Find where the given text appears and provide that cell's center as (x, y) coordinate. 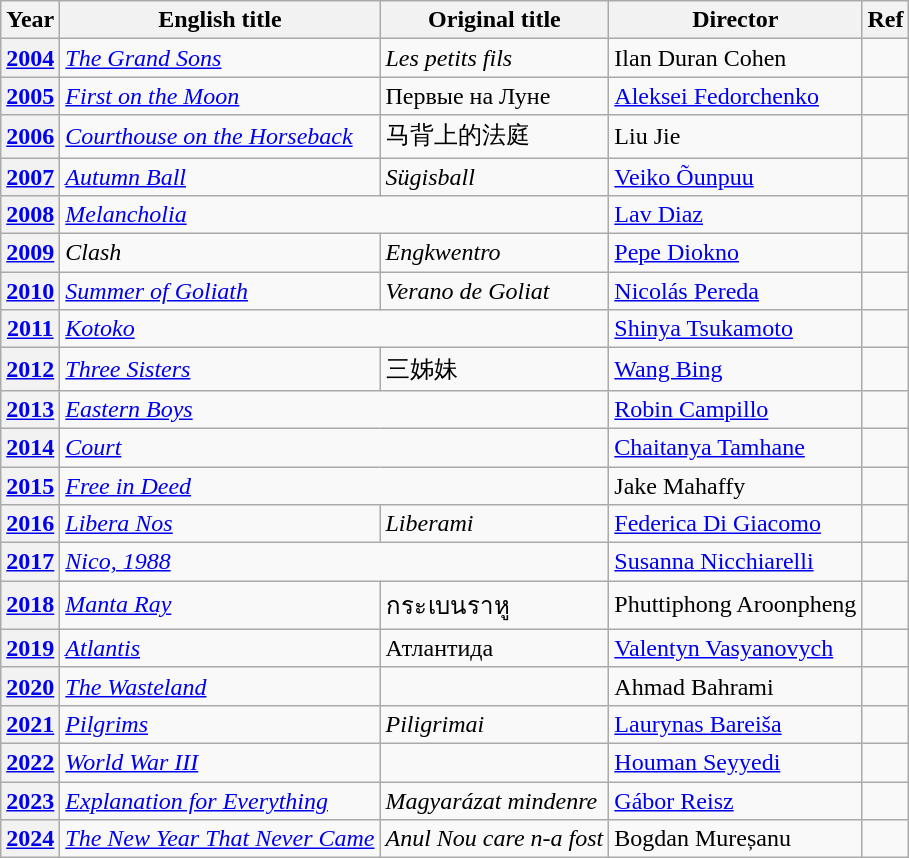
Houman Seyyedi (736, 762)
Sügisball (494, 177)
The Wasteland (220, 686)
2010 (30, 291)
2024 (30, 839)
Original title (494, 20)
Libera Nos (220, 524)
Liu Jie (736, 136)
Veiko Õunpuu (736, 177)
2011 (30, 329)
2014 (30, 447)
Explanation for Everything (220, 801)
2017 (30, 562)
Anul Nou care n-a fost (494, 839)
Атлантида (494, 648)
Manta Ray (220, 606)
2016 (30, 524)
Wang Bing (736, 370)
Atlantis (220, 648)
2019 (30, 648)
Laurynas Bareiša (736, 724)
Ahmad Bahrami (736, 686)
Liberami (494, 524)
Shinya Tsukamoto (736, 329)
Pilgrims (220, 724)
The New Year That Never Came (220, 839)
Les petits fils (494, 58)
Chaitanya Tamhane (736, 447)
Ilan Duran Cohen (736, 58)
Year (30, 20)
Lav Diaz (736, 215)
Engkwentro (494, 253)
Courthouse on the Horseback (220, 136)
2007 (30, 177)
Gábor Reisz (736, 801)
Nicolás Pereda (736, 291)
The Grand Sons (220, 58)
Piligrimai (494, 724)
Valentyn Vasyanovych (736, 648)
Robin Campillo (736, 409)
Summer of Goliath (220, 291)
2012 (30, 370)
2009 (30, 253)
2004 (30, 58)
Three Sisters (220, 370)
Phuttiphong Aroonpheng (736, 606)
2015 (30, 485)
Nico, 1988 (334, 562)
Aleksei Fedorchenko (736, 96)
Susanna Nicchiarelli (736, 562)
2008 (30, 215)
马背上的法庭 (494, 136)
Первые на Луне (494, 96)
Magyarázat mindenre (494, 801)
Free in Deed (334, 485)
Ref (886, 20)
English title (220, 20)
Court (334, 447)
Pepe Diokno (736, 253)
First on the Moon (220, 96)
กระเบนราหู (494, 606)
Melancholia (334, 215)
Autumn Ball (220, 177)
2023 (30, 801)
Jake Mahaffy (736, 485)
World War III (220, 762)
2018 (30, 606)
2020 (30, 686)
2013 (30, 409)
Clash (220, 253)
Bogdan Mureșanu (736, 839)
2006 (30, 136)
Verano de Goliat (494, 291)
Eastern Boys (334, 409)
三姊妹 (494, 370)
Director (736, 20)
Federica Di Giacomo (736, 524)
2021 (30, 724)
2005 (30, 96)
2022 (30, 762)
Kotoko (334, 329)
